Output the (x, y) coordinate of the center of the cell containing the given text.  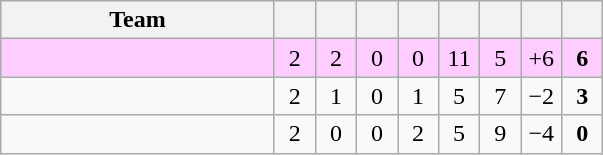
Team (138, 20)
3 (582, 96)
11 (460, 58)
−2 (542, 96)
−4 (542, 134)
+6 (542, 58)
6 (582, 58)
9 (500, 134)
7 (500, 96)
